Extract the [x, y] coordinate from the center of the cell holding the provided text.  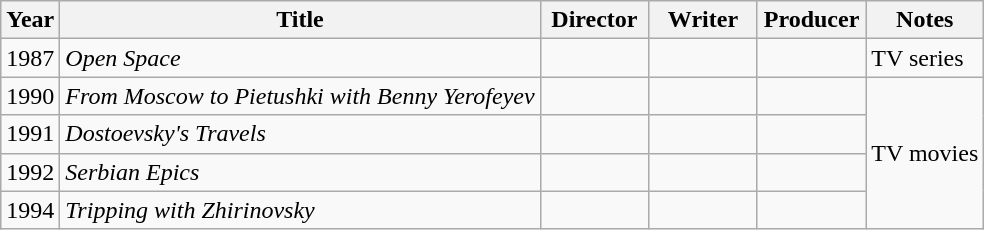
TV movies [925, 153]
TV series [925, 58]
Director [594, 20]
Dostoevsky's Travels [300, 134]
1994 [30, 210]
1990 [30, 96]
Tripping with Zhirinovsky [300, 210]
Title [300, 20]
From Moscow to Pietushki with Benny Yerofeyev [300, 96]
Open Space [300, 58]
Serbian Epics [300, 172]
Year [30, 20]
1987 [30, 58]
1992 [30, 172]
Notes [925, 20]
Writer [704, 20]
Producer [812, 20]
1991 [30, 134]
